Detect which cell encompasses the target text, then output its [X, Y] center coordinate. 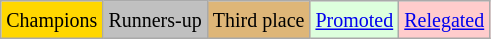
Third place [258, 20]
Relegated [444, 20]
Runners-up [155, 20]
Promoted [354, 20]
Champions [52, 20]
